Return the (x, y) coordinate for the center point of the cell that contains the specified text.  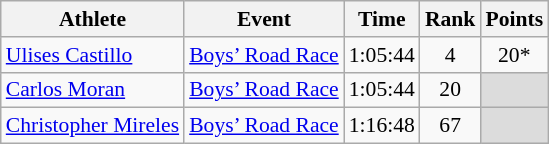
67 (450, 126)
Christopher Mireles (92, 126)
Event (264, 19)
Ulises Castillo (92, 55)
Points (514, 19)
4 (450, 55)
Time (382, 19)
20 (450, 90)
1:16:48 (382, 126)
Rank (450, 19)
20* (514, 55)
Athlete (92, 19)
Carlos Moran (92, 90)
